Search for the cell housing the specified text and yield its [x, y] center coordinate. 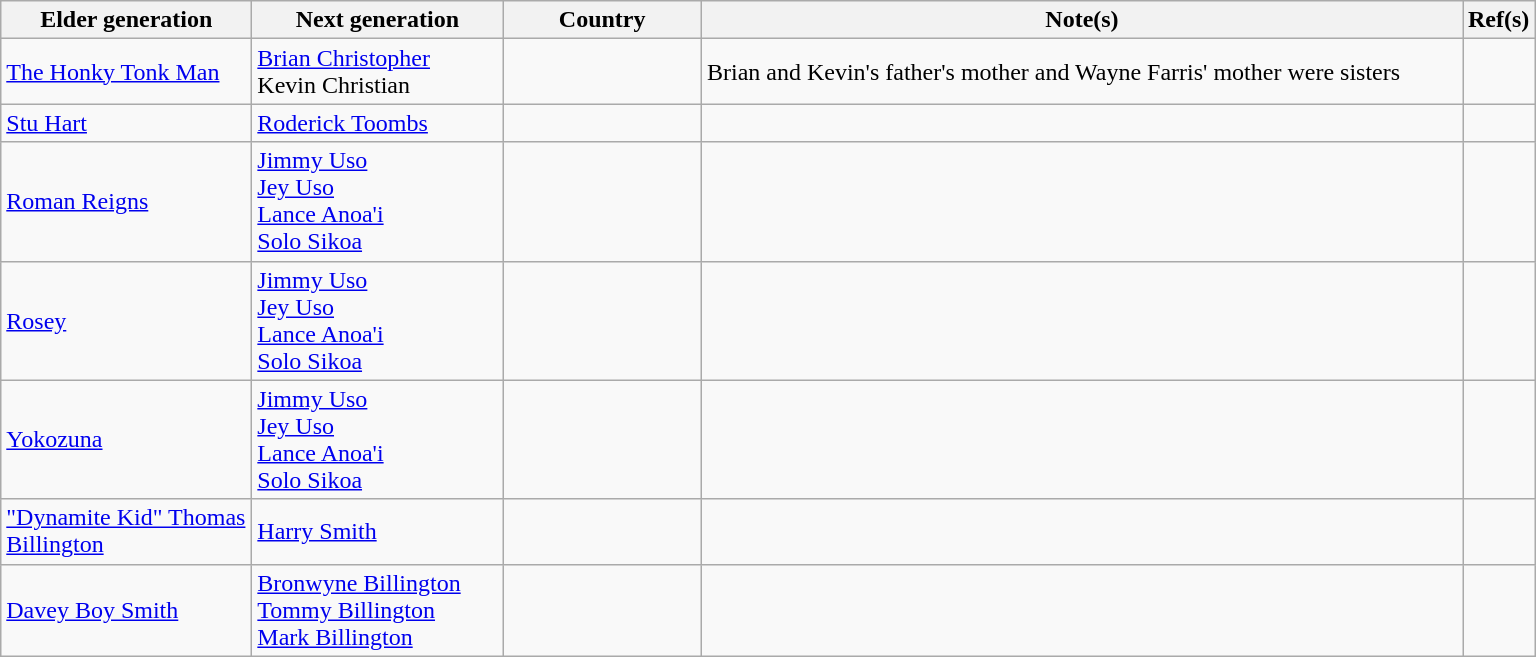
Elder generation [126, 20]
Roman Reigns [126, 202]
Bronwyne BillingtonTommy BillingtonMark Billington [378, 610]
The Honky Tonk Man [126, 72]
Brian ChristopherKevin Christian [378, 72]
Roderick Toombs [378, 123]
Yokozuna [126, 440]
Davey Boy Smith [126, 610]
Brian and Kevin's father's mother and Wayne Farris' mother were sisters [1082, 72]
Note(s) [1082, 20]
Rosey [126, 320]
Harry Smith [378, 532]
Stu Hart [126, 123]
Country [602, 20]
Next generation [378, 20]
Ref(s) [1498, 20]
"Dynamite Kid" Thomas Billington [126, 532]
